For the text-containing cell, return its midpoint in (x, y) coordinate format. 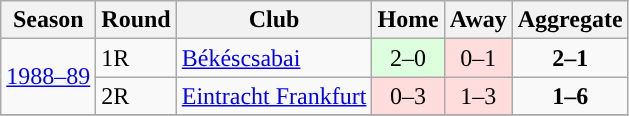
1–3 (478, 96)
Home (408, 20)
2–0 (408, 58)
Club (274, 20)
0–1 (478, 58)
Békéscsabai (274, 58)
2–1 (570, 58)
1–6 (570, 96)
0–3 (408, 96)
Away (478, 20)
2R (136, 96)
1988–89 (48, 77)
Season (48, 20)
Aggregate (570, 20)
Eintracht Frankfurt (274, 96)
Round (136, 20)
1R (136, 58)
